Pinpoint the cell where the given text exists, returning its [x, y] midpoint coordinate. 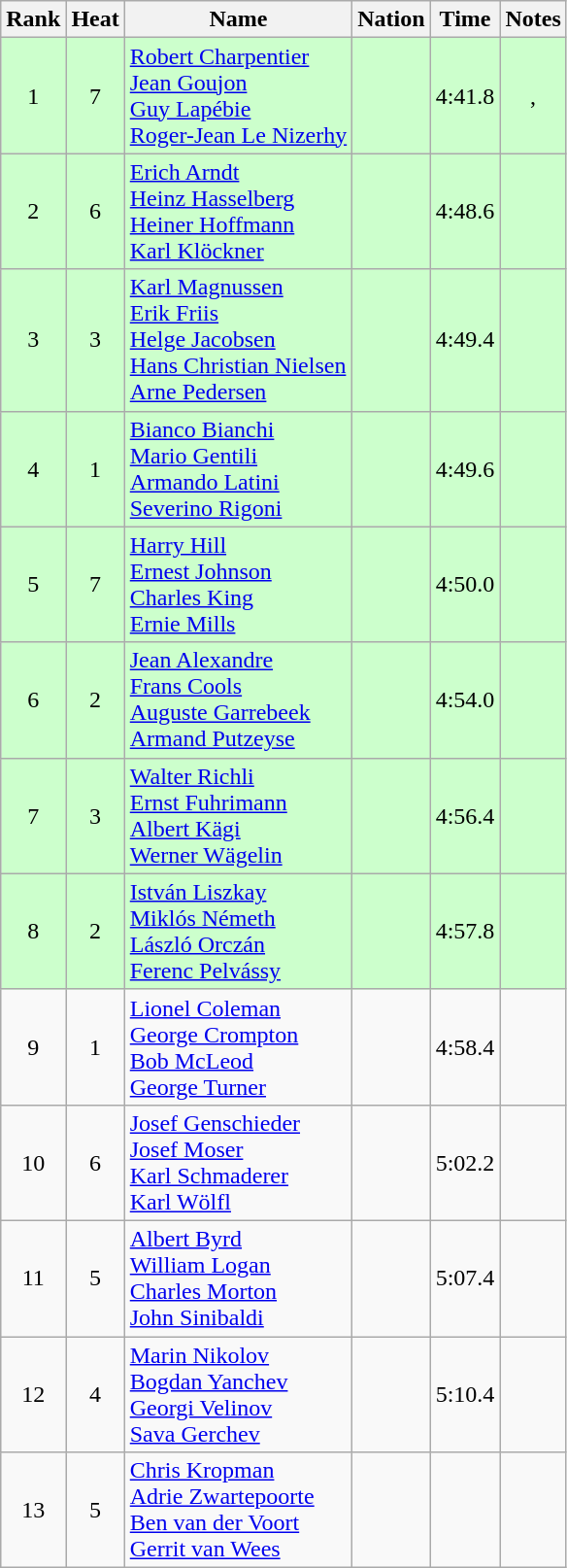
9 [33, 1047]
8 [33, 931]
Robert CharpentierJean GoujonGuy LapébieRoger-Jean Le Nizerhy [238, 95]
13 [33, 1510]
Chris KropmanAdrie ZwartepoorteBen van der VoortGerrit van Wees [238, 1510]
4:57.8 [465, 931]
István LiszkayMiklós NémethLászló OrczánFerenc Pelvássy [238, 931]
11 [33, 1278]
Rank [33, 19]
Nation [391, 19]
4:41.8 [465, 95]
Lionel ColemanGeorge CromptonBob McLeodGeorge Turner [238, 1047]
Name [238, 19]
4:58.4 [465, 1047]
, [533, 95]
Walter RichliErnst FuhrimannAlbert KägiWerner Wägelin [238, 816]
Jean AlexandreFrans CoolsAuguste GarrebeekArmand Putzeyse [238, 699]
Notes [533, 19]
Erich ArndtHeinz HasselbergHeiner HoffmannKarl Klöckner [238, 212]
Heat [95, 19]
4:48.6 [465, 212]
4:50.0 [465, 585]
4:49.6 [465, 468]
Time [465, 19]
12 [33, 1395]
4:54.0 [465, 699]
Bianco BianchiMario GentiliArmando LatiniSeverino Rigoni [238, 468]
5:10.4 [465, 1395]
5:02.2 [465, 1162]
Karl MagnussenErik FriisHelge JacobsenHans Christian NielsenArne Pedersen [238, 340]
Albert ByrdWilliam LoganCharles MortonJohn Sinibaldi [238, 1278]
5:07.4 [465, 1278]
Harry HillErnest JohnsonCharles KingErnie Mills [238, 585]
Marin NikolovBogdan YanchevGeorgi VelinovSava Gerchev [238, 1395]
4:49.4 [465, 340]
10 [33, 1162]
Josef GenschiederJosef MoserKarl SchmadererKarl Wölfl [238, 1162]
4:56.4 [465, 816]
